Pinpoint the cell where the given text exists, returning its [X, Y] midpoint coordinate. 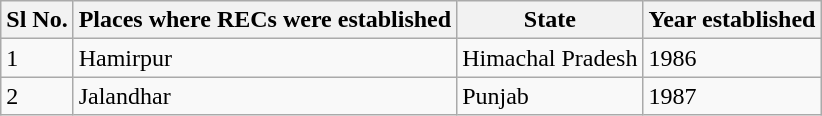
Places where RECs were established [264, 20]
Punjab [550, 96]
2 [37, 96]
State [550, 20]
1987 [732, 96]
Sl No. [37, 20]
Himachal Pradesh [550, 58]
Year established [732, 20]
1986 [732, 58]
1 [37, 58]
Jalandhar [264, 96]
Hamirpur [264, 58]
